Return (X, Y) of the center of cell containing provided text 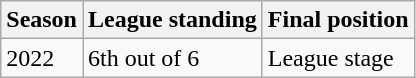
Final position (338, 20)
League stage (338, 58)
6th out of 6 (172, 58)
2022 (42, 58)
Season (42, 20)
League standing (172, 20)
